Capture the cell that displays the provided text and extract its [x, y] central coordinate. 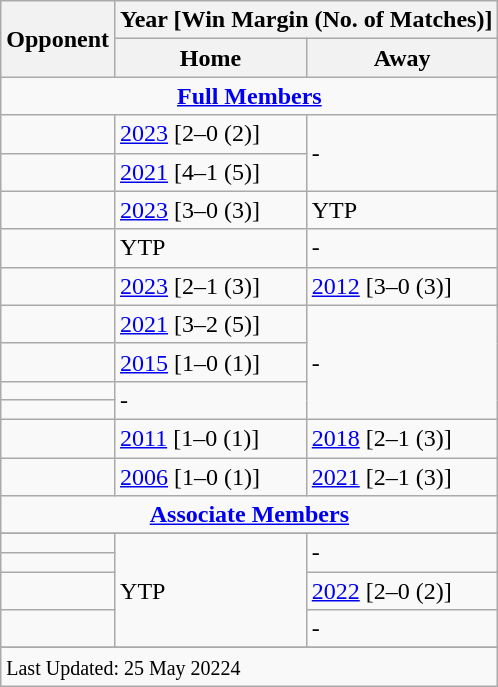
2006 [1–0 (1)] [211, 477]
2011 [1–0 (1)] [211, 438]
Opponent [58, 39]
2015 [1–0 (1)] [211, 362]
2022 [2–0 (2)] [402, 591]
2021 [4–1 (5)] [211, 172]
Last Updated: 25 May 20224 [250, 667]
2018 [2–1 (3)] [402, 438]
2023 [2–0 (2)] [211, 134]
Associate Members [250, 515]
2021 [3–2 (5)] [211, 324]
2023 [2–1 (3)] [211, 286]
Full Members [250, 96]
2012 [3–0 (3)] [402, 286]
2023 [3–0 (3)] [211, 210]
Away [402, 58]
Home [211, 58]
Year [Win Margin (No. of Matches)] [306, 20]
2021 [2–1 (3)] [402, 477]
